Provide the [x, y] coordinate of the cell's center where the given text is located.  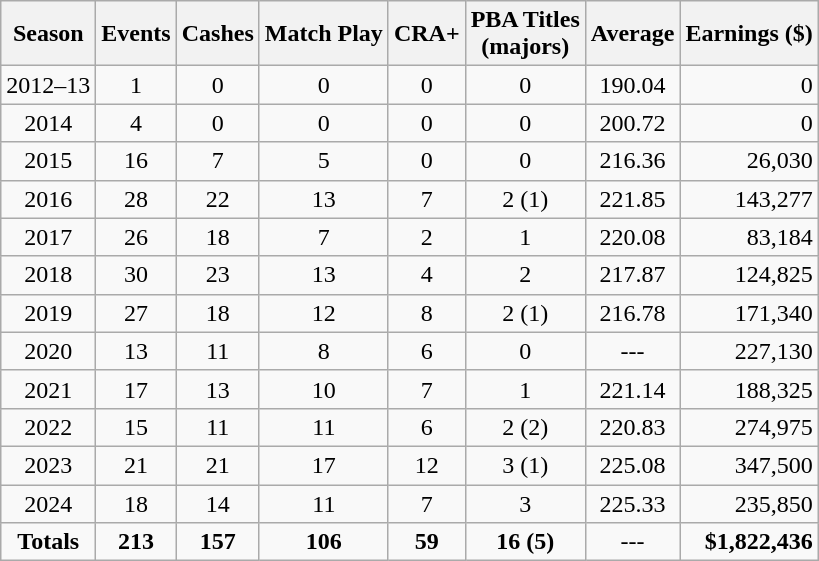
221.14 [632, 389]
2012–13 [48, 85]
190.04 [632, 85]
2 (2) [525, 427]
5 [324, 161]
347,500 [749, 465]
2024 [48, 503]
Average [632, 34]
23 [218, 275]
2018 [48, 275]
14 [218, 503]
27 [136, 313]
3 [525, 503]
16 [136, 161]
26,030 [749, 161]
$1,822,436 [749, 542]
2023 [48, 465]
59 [426, 542]
Cashes [218, 34]
225.08 [632, 465]
220.08 [632, 237]
188,325 [749, 389]
221.85 [632, 199]
2016 [48, 199]
10 [324, 389]
2015 [48, 161]
143,277 [749, 199]
26 [136, 237]
Match Play [324, 34]
16 (5) [525, 542]
216.78 [632, 313]
Earnings ($) [749, 34]
106 [324, 542]
28 [136, 199]
2022 [48, 427]
124,825 [749, 275]
PBA Titles(majors) [525, 34]
83,184 [749, 237]
235,850 [749, 503]
274,975 [749, 427]
30 [136, 275]
2014 [48, 123]
200.72 [632, 123]
Season [48, 34]
CRA+ [426, 34]
Events [136, 34]
15 [136, 427]
216.36 [632, 161]
157 [218, 542]
225.33 [632, 503]
2021 [48, 389]
3 (1) [525, 465]
213 [136, 542]
227,130 [749, 351]
171,340 [749, 313]
217.87 [632, 275]
22 [218, 199]
220.83 [632, 427]
2019 [48, 313]
2020 [48, 351]
2017 [48, 237]
Totals [48, 542]
